Return (X, Y) of the center of cell containing provided text 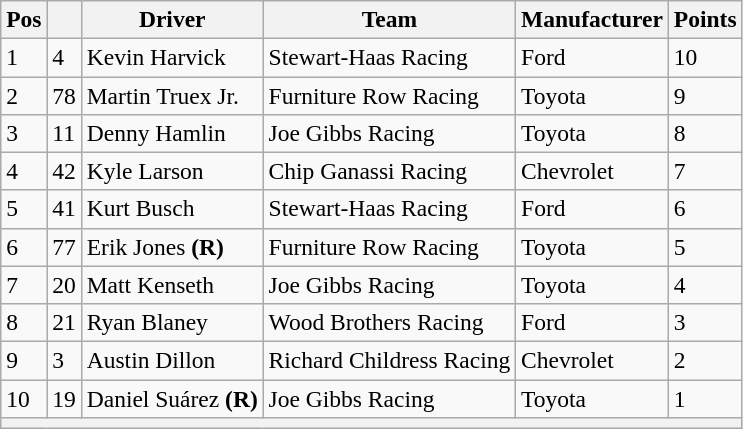
77 (64, 247)
Erik Jones (R) (172, 247)
21 (64, 322)
Richard Childress Racing (389, 360)
Daniel Suárez (R) (172, 398)
Pos (24, 19)
Kevin Harvick (172, 57)
Austin Dillon (172, 360)
Points (705, 19)
Kurt Busch (172, 209)
Manufacturer (592, 19)
11 (64, 133)
19 (64, 398)
Chip Ganassi Racing (389, 171)
Team (389, 19)
78 (64, 95)
Denny Hamlin (172, 133)
41 (64, 209)
Driver (172, 19)
Matt Kenseth (172, 285)
Martin Truex Jr. (172, 95)
20 (64, 285)
Ryan Blaney (172, 322)
Wood Brothers Racing (389, 322)
42 (64, 171)
Kyle Larson (172, 171)
